Output the (X, Y) coordinate of the center of the cell containing the given text.  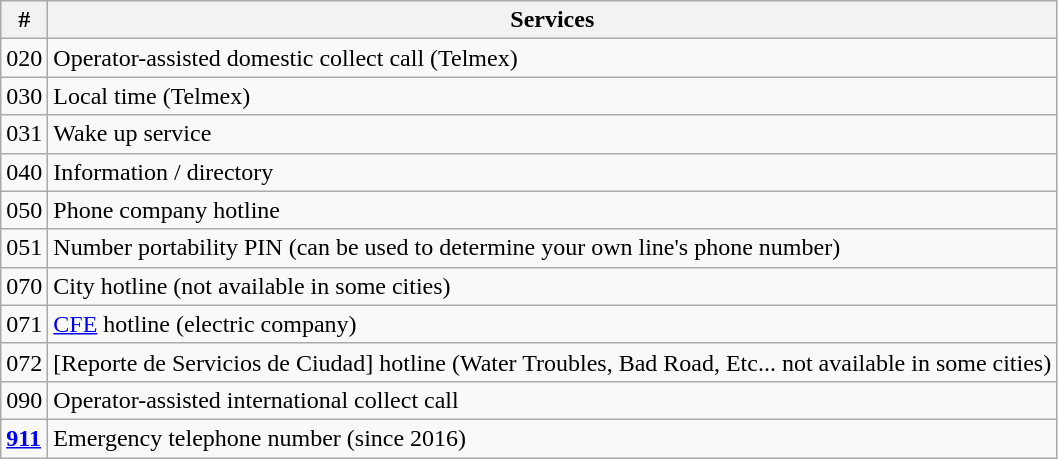
911 (24, 438)
City hotline (not available in some cities) (552, 286)
Information / directory (552, 172)
Operator-assisted domestic collect call (Telmex) (552, 58)
Number portability PIN (can be used to determine your own line's phone number) (552, 248)
CFE hotline (electric company) (552, 324)
Phone company hotline (552, 210)
070 (24, 286)
Operator-assisted international collect call (552, 400)
Wake up service (552, 134)
# (24, 20)
Services (552, 20)
090 (24, 400)
020 (24, 58)
Emergency telephone number (since 2016) (552, 438)
Local time (Telmex) (552, 96)
072 (24, 362)
071 (24, 324)
031 (24, 134)
050 (24, 210)
030 (24, 96)
[Reporte de Servicios de Ciudad] hotline (Water Troubles, Bad Road, Etc... not available in some cities) (552, 362)
040 (24, 172)
051 (24, 248)
